Output the [X, Y] coordinate of the center of the cell containing the given text.  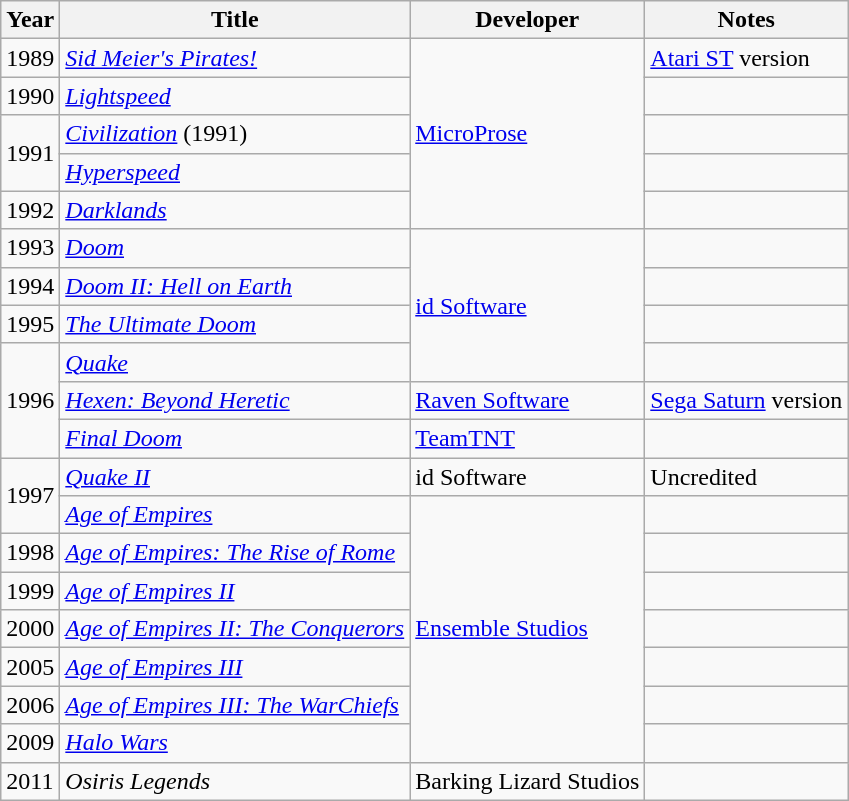
Year [30, 20]
1990 [30, 96]
Age of Empires: The Rise of Rome [235, 553]
Age of Empires [235, 515]
Age of Empires II [235, 591]
Hexen: Beyond Heretic [235, 400]
Quake II [235, 477]
1995 [30, 324]
2006 [30, 705]
1992 [30, 210]
Raven Software [528, 400]
1994 [30, 286]
Lightspeed [235, 96]
Notes [746, 20]
2011 [30, 781]
1991 [30, 153]
Sega Saturn version [746, 400]
Sid Meier's Pirates! [235, 58]
Final Doom [235, 438]
1999 [30, 591]
Age of Empires III: The WarChiefs [235, 705]
Uncredited [746, 477]
Osiris Legends [235, 781]
Title [235, 20]
Atari ST version [746, 58]
1996 [30, 400]
MicroProse [528, 134]
Age of Empires II: The Conquerors [235, 629]
Halo Wars [235, 743]
Doom [235, 248]
Barking Lizard Studios [528, 781]
The Ultimate Doom [235, 324]
Darklands [235, 210]
2000 [30, 629]
Hyperspeed [235, 172]
TeamTNT [528, 438]
1997 [30, 496]
1993 [30, 248]
Age of Empires III [235, 667]
Quake [235, 362]
1998 [30, 553]
2009 [30, 743]
Developer [528, 20]
Civilization (1991) [235, 134]
1989 [30, 58]
Doom II: Hell on Earth [235, 286]
2005 [30, 667]
Ensemble Studios [528, 629]
